Output the (x, y) coordinate of the center of the cell containing the given text.  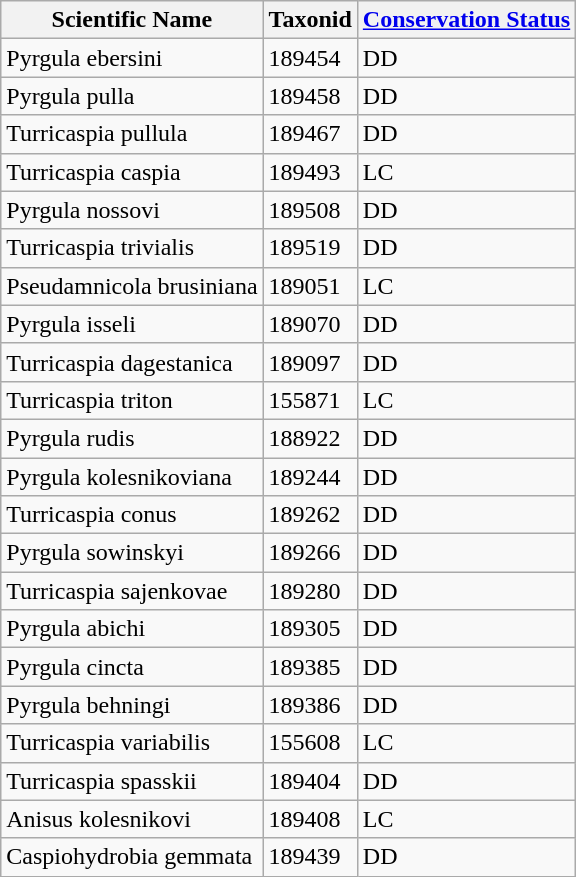
189467 (310, 134)
Turricaspia conus (132, 515)
Pyrgula kolesnikoviana (132, 477)
Pyrgula behningi (132, 705)
Taxonid (310, 20)
189493 (310, 172)
Turricaspia sajenkovae (132, 591)
189508 (310, 210)
Pyrgula sowinskyi (132, 553)
Turricaspia trivialis (132, 248)
189454 (310, 58)
189385 (310, 667)
Caspiohydrobia gemmata (132, 857)
Pyrgula isseli (132, 324)
Scientific Name (132, 20)
155871 (310, 400)
Pyrgula abichi (132, 629)
Pseudamnicola brusiniana (132, 286)
Turricaspia variabilis (132, 743)
189519 (310, 248)
Pyrgula nossovi (132, 210)
189404 (310, 781)
Pyrgula rudis (132, 438)
189408 (310, 819)
189262 (310, 515)
Turricaspia spasskii (132, 781)
Conservation Status (466, 20)
Turricaspia pullula (132, 134)
189280 (310, 591)
Anisus kolesnikovi (132, 819)
189386 (310, 705)
Turricaspia triton (132, 400)
189266 (310, 553)
189458 (310, 96)
189439 (310, 857)
Pyrgula cincta (132, 667)
189070 (310, 324)
189051 (310, 286)
188922 (310, 438)
Pyrgula ebersini (132, 58)
Pyrgula pulla (132, 96)
189244 (310, 477)
Turricaspia caspia (132, 172)
189097 (310, 362)
155608 (310, 743)
Turricaspia dagestanica (132, 362)
189305 (310, 629)
